Find where the given text appears and provide that cell's center as (X, Y) coordinate. 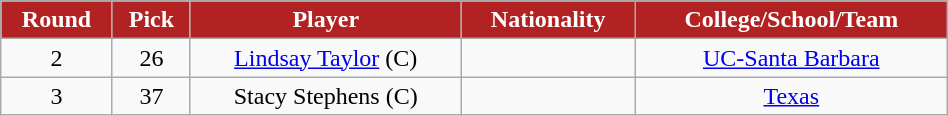
Pick (151, 20)
Lindsay Taylor (C) (325, 58)
College/School/Team (791, 20)
3 (57, 96)
UC-Santa Barbara (791, 58)
37 (151, 96)
Texas (791, 96)
Nationality (548, 20)
2 (57, 58)
Stacy Stephens (C) (325, 96)
Round (57, 20)
26 (151, 58)
Player (325, 20)
